Determine the [x, y] coordinate at the center of the cell enclosing the given text.  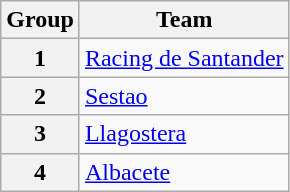
Llagostera [184, 134]
Group [40, 20]
Sestao [184, 96]
Albacete [184, 172]
Racing de Santander [184, 58]
2 [40, 96]
Team [184, 20]
3 [40, 134]
4 [40, 172]
1 [40, 58]
